Identify which cell holds the provided text, then report its [x, y] central coordinate. 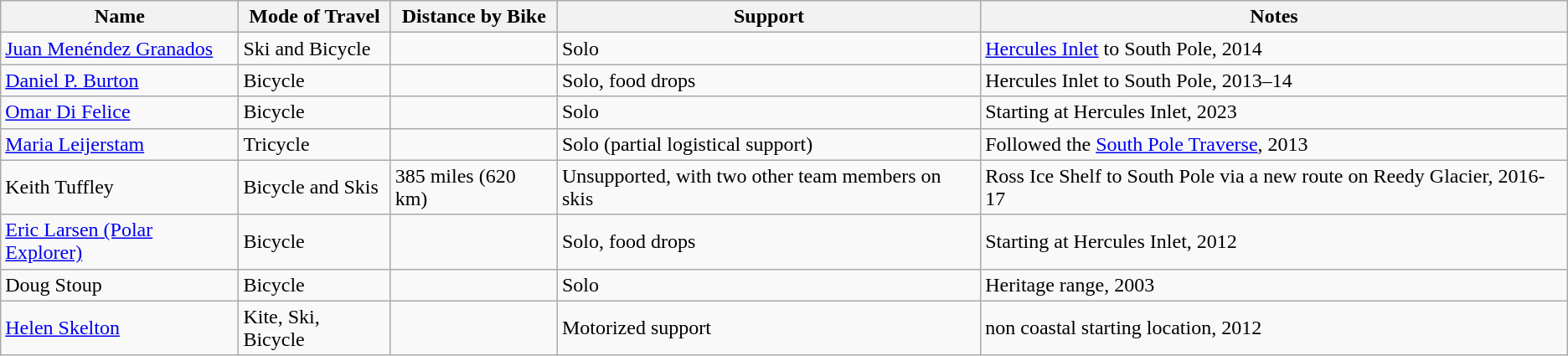
Daniel P. Burton [120, 80]
Tricycle [315, 144]
Starting at Hercules Inlet, 2023 [1275, 112]
Motorized support [769, 328]
Unsupported, with two other team members on skis [769, 188]
Heritage range, 2003 [1275, 285]
Hercules Inlet to South Pole, 2013–14 [1275, 80]
Keith Tuffley [120, 188]
Eric Larsen (Polar Explorer) [120, 241]
Doug Stoup [120, 285]
Solo (partial logistical support) [769, 144]
Name [120, 17]
Notes [1275, 17]
Starting at Hercules Inlet, 2012 [1275, 241]
Hercules Inlet to South Pole, 2014 [1275, 49]
Support [769, 17]
Kite, Ski, Bicycle [315, 328]
Juan Menéndez Granados [120, 49]
Maria Leijerstam [120, 144]
Followed the South Pole Traverse, 2013 [1275, 144]
Mode of Travel [315, 17]
Bicycle and Skis [315, 188]
385 miles (620 km) [474, 188]
Helen Skelton [120, 328]
Distance by Bike [474, 17]
Ski and Bicycle [315, 49]
non coastal starting location, 2012 [1275, 328]
Omar Di Felice [120, 112]
Ross Ice Shelf to South Pole via a new route on Reedy Glacier, 2016-17 [1275, 188]
